Return the [X, Y] coordinate for the center point of the cell that contains the specified text.  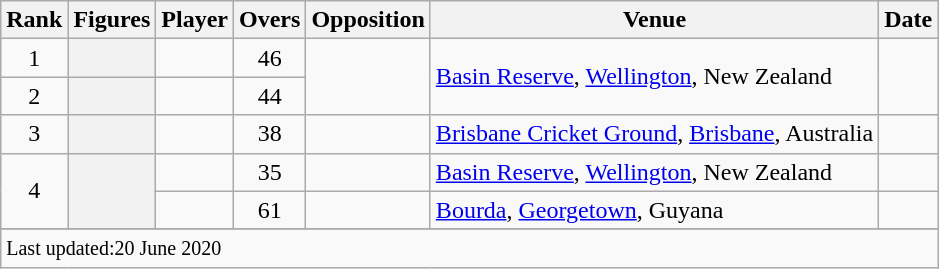
38 [270, 134]
Last updated:20 June 2020 [470, 248]
4 [34, 191]
Player [195, 20]
Date [908, 20]
61 [270, 210]
1 [34, 58]
Venue [654, 20]
46 [270, 58]
Overs [270, 20]
Opposition [368, 20]
Bourda, Georgetown, Guyana [654, 210]
3 [34, 134]
2 [34, 96]
35 [270, 172]
Brisbane Cricket Ground, Brisbane, Australia [654, 134]
Rank [34, 20]
Figures [112, 20]
44 [270, 96]
